Find where the given text appears and provide that cell's center as (X, Y) coordinate. 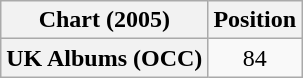
Chart (2005) (104, 20)
Position (255, 20)
UK Albums (OCC) (104, 58)
84 (255, 58)
